Identify which cell holds the provided text, then report its [X, Y] central coordinate. 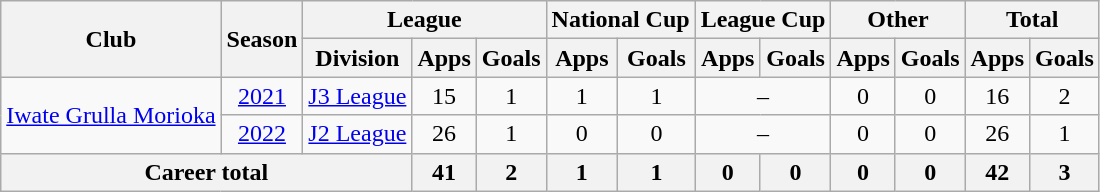
Club [111, 39]
2021 [262, 96]
League [424, 20]
Career total [206, 172]
2022 [262, 134]
Division [358, 58]
42 [997, 172]
Iwate Grulla Morioka [111, 115]
3 [1065, 172]
J3 League [358, 96]
National Cup [620, 20]
J2 League [358, 134]
League Cup [763, 20]
Total [1032, 20]
Season [262, 39]
Other [898, 20]
41 [444, 172]
15 [444, 96]
16 [997, 96]
